For the text-containing cell, return its midpoint in (x, y) coordinate format. 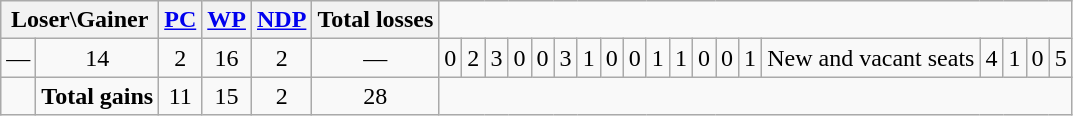
WP (227, 20)
11 (180, 96)
NDP (281, 20)
Total gains (98, 96)
16 (227, 58)
New and vacant seats (871, 58)
28 (376, 96)
Loser\Gainer (80, 20)
Total losses (376, 20)
14 (98, 58)
5 (1060, 58)
4 (992, 58)
PC (180, 20)
15 (227, 96)
